Identify which cell holds the provided text, then report its (X, Y) central coordinate. 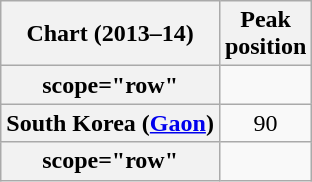
Chart (2013–14) (110, 34)
South Korea (Gaon) (110, 123)
Peakposition (265, 34)
90 (265, 123)
